Locate the cell with the specified text and output its (X, Y) center coordinate. 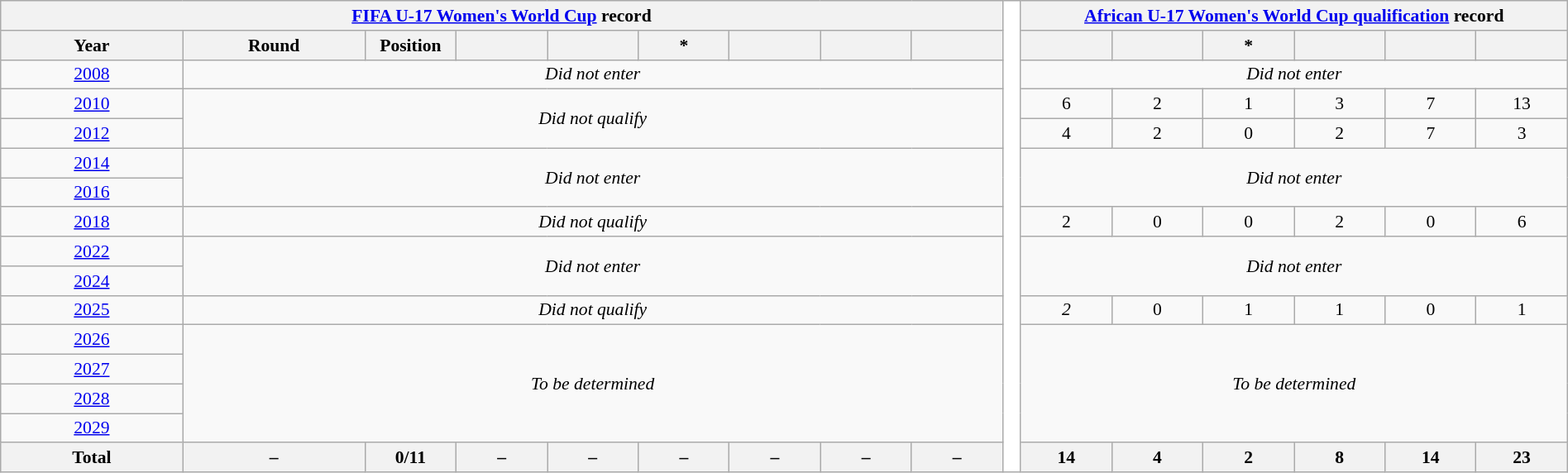
2027 (92, 370)
2016 (92, 193)
13 (1522, 104)
Round (274, 45)
Year (92, 45)
2008 (92, 74)
2014 (92, 163)
2025 (92, 310)
8 (1340, 458)
2029 (92, 428)
2028 (92, 399)
2018 (92, 222)
2026 (92, 340)
2022 (92, 251)
FIFA U-17 Women's World Cup record (502, 16)
2010 (92, 104)
23 (1522, 458)
2012 (92, 134)
Total (92, 458)
0/11 (410, 458)
Position (410, 45)
African U-17 Women's World Cup qualification record (1293, 16)
2024 (92, 281)
